Pinpoint the cell where the given text exists, returning its (x, y) midpoint coordinate. 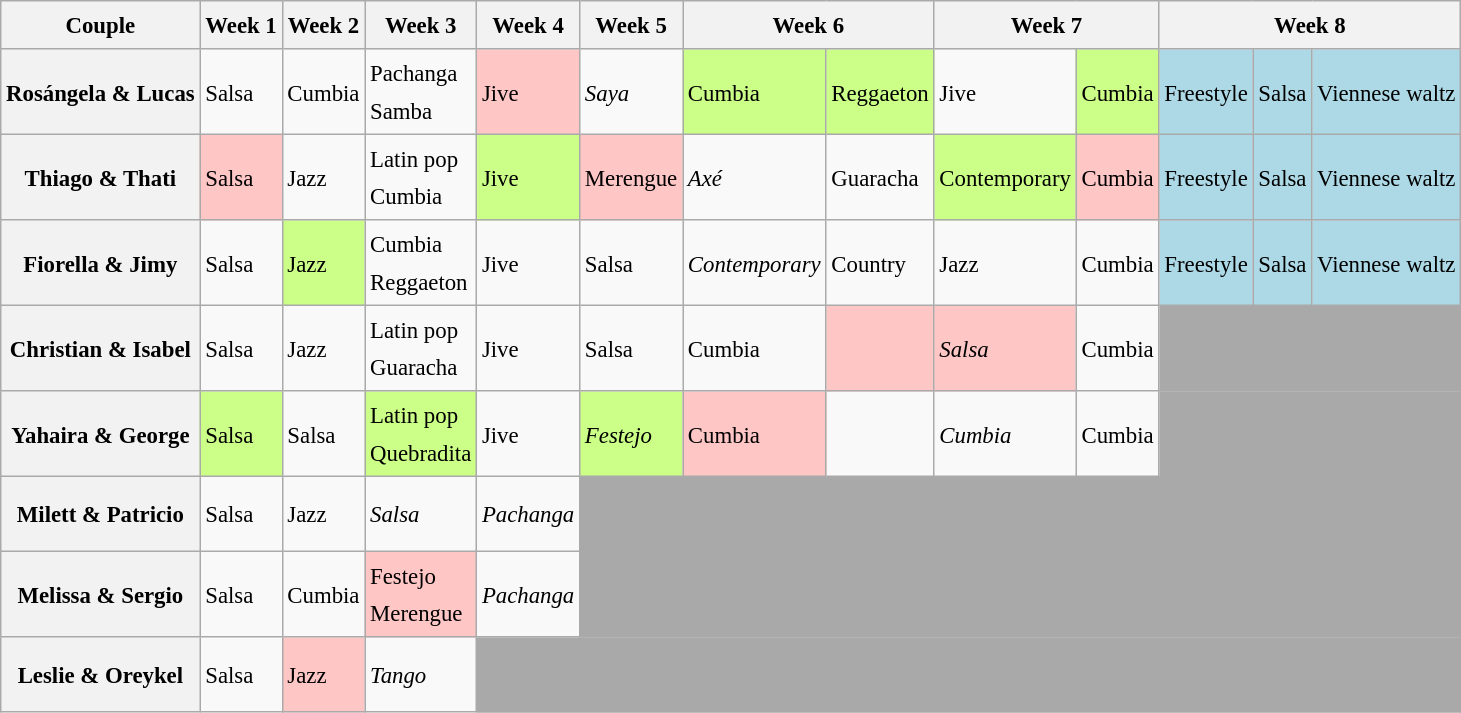
CumbiaReggaeton (421, 263)
Couple (100, 25)
Latin popCumbia (421, 178)
Reggaeton (880, 92)
PachangaSamba (421, 92)
Week 6 (809, 25)
Week 8 (1310, 25)
Guaracha (880, 178)
Week 3 (421, 25)
Week 1 (241, 25)
Tango (421, 676)
Melissa & Sergio (100, 595)
Week 2 (324, 25)
Festejo (632, 434)
Fiorella & Jimy (100, 263)
Week 4 (528, 25)
Latin popQuebradita (421, 434)
Merengue (632, 178)
Week 5 (632, 25)
Country (880, 263)
Leslie & Oreykel (100, 676)
Yahaira & George (100, 434)
Rosángela & Lucas (100, 92)
Milett & Patricio (100, 514)
Latin popGuaracha (421, 349)
Thiago & Thati (100, 178)
Axé (754, 178)
FestejoMerengue (421, 595)
Week 7 (1046, 25)
Saya (632, 92)
Christian & Isabel (100, 349)
